Return [X, Y] of the center of cell containing provided text 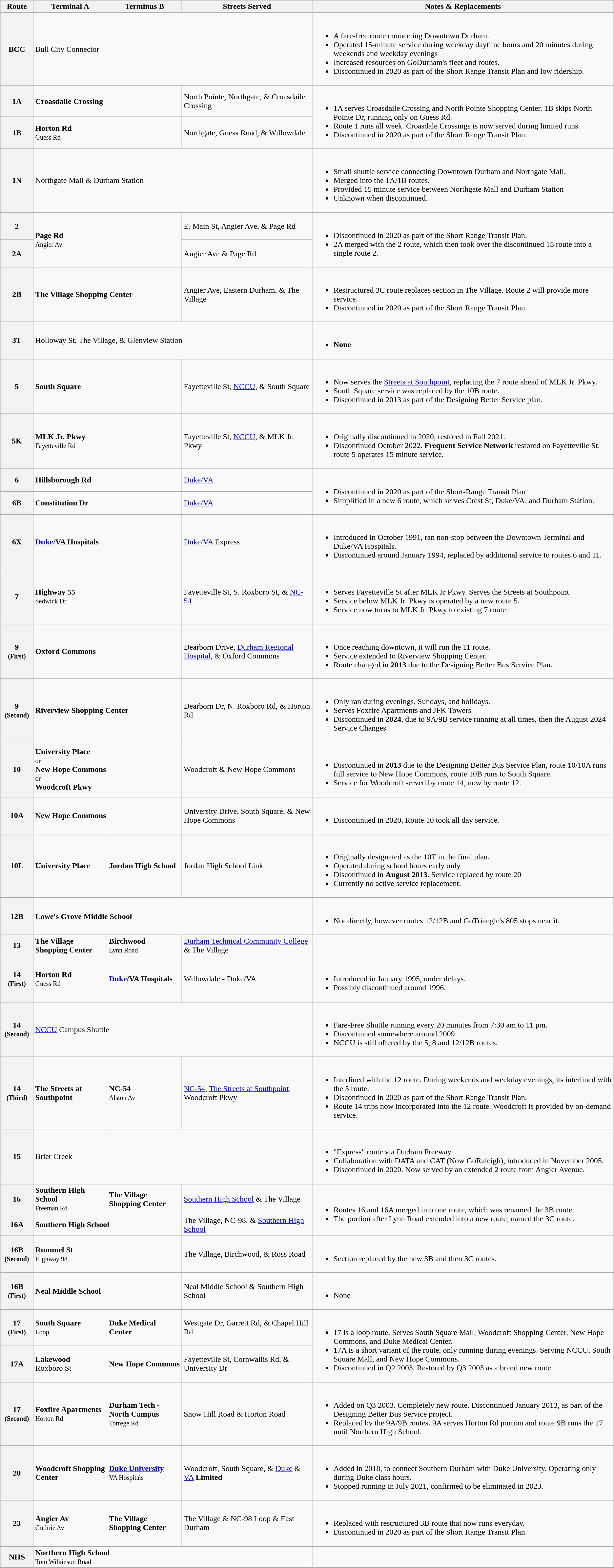
MLK Jr. PkwyFayetteville Rd [108, 441]
Angier Ave & Page Rd [247, 254]
Jordan High School Link [247, 866]
3T [17, 340]
Fayetteville St, S. Roxboro St, & NC-54 [247, 597]
2 [17, 226]
16 [17, 1199]
Terminal A [70, 7]
9(Second) [17, 711]
Northern High SchoolTom Wilkinson Road [173, 1557]
University PlaceorNew Hope CommonsorWoodcroft Pkwy [108, 770]
Fayetteville St, Cornwallis Rd, & University Dr [247, 1364]
Angier Ave, Eastern Durham, & The Village [247, 294]
7 [17, 597]
Not directly, however routes 12/12B and GoTriangle's 805 stops near it. [463, 916]
6B [17, 503]
Snow Hill Road & Horton Road [247, 1414]
16B(First) [17, 1291]
15 [17, 1156]
17 (Second) [17, 1414]
Woodcroft & New Hope Commons [247, 770]
NC-54Alston Av [145, 1093]
12B [17, 916]
1A [17, 101]
Westgate Dr, Garrett Rd, & Chapel Hill Rd [247, 1327]
Page RdAngier Av [108, 240]
23 [17, 1523]
North Pointe, Northgate, & Croasdaile Crossing [247, 101]
Replaced with restructured 3B route that now runs everyday.Discontinued in 2020 as part of the Short Range Transit Plan. [463, 1523]
Woodcroft Shopping Center [70, 1473]
Duke Medical Center [145, 1327]
Lowe's Grove Middle School [173, 916]
Riverview Shopping Center [108, 711]
Jordan High School [145, 866]
Durham Technical Community College & The Village [247, 945]
Northgate Mall & Durham Station [173, 181]
Holloway St, The Village, & Glenview Station [173, 340]
16B(Second) [17, 1254]
Croasdaile Crossing [108, 101]
NC-54, The Streets at Southpoint, Woodcroft Pkwy [247, 1093]
Discontinued in 2020 as part of the Short-Range Transit PlanSimplified in a new 6 route, which serves Crest St, Duke/VA, and Durham Station. [463, 491]
BirchwoodLynn Road [145, 945]
The Village & NC-98 Loop & East Durham [247, 1523]
5K [17, 441]
2B [17, 294]
Oxford Commons [108, 652]
NHS [17, 1557]
BCC [17, 49]
14(Second) [17, 1029]
Northgate, Guess Road, & Willowdale [247, 133]
NCCU Campus Shuttle [173, 1029]
9(First) [17, 652]
Fayetteville St, NCCU, & South Square [247, 386]
E. Main St, Angier Ave, & Page Rd [247, 226]
University Drive, South Square, & New Hope Commons [247, 815]
Rummel StHighway 98 [108, 1254]
14(Third) [17, 1093]
South SquareLoop [70, 1327]
University Place [70, 866]
Bull City Connector [173, 49]
Highway 55Sedwick Dr [108, 597]
Routes 16 and 16A merged into one route, which was renamed the 3B route.The portion after Lynn Road extended into a new route, named the 3C route. [463, 1209]
Discontinued in 2020, Route 10 took all day service. [463, 815]
Duke UniversityVA Hospitals [145, 1473]
1N [17, 181]
6 [17, 480]
1B [17, 133]
14(First) [17, 979]
5 [17, 386]
2A [17, 254]
Introduced in January 1995, under delays.Possibly discontinued around 1996. [463, 979]
South Square [108, 386]
Foxfire ApartmentsHorton Rd [70, 1414]
Brier Creek [173, 1156]
The Village, NC-98, & Southern High School [247, 1225]
6X [17, 541]
The Streets at Southpoint [70, 1093]
17(First) [17, 1327]
Route [17, 7]
13 [17, 945]
Neal Middle School & Southern High School [247, 1291]
Hillsborough Rd [108, 480]
Southern High School & The Village [247, 1199]
Southern High SchoolFreeman Rd [70, 1199]
Duke/VA Express [247, 541]
Durham Tech - North CampusTorrege Rd [145, 1414]
Angier AvGuthrie Av [70, 1523]
10A [17, 815]
Willowdale - Duke/VA [247, 979]
17A [17, 1364]
Notes & Replacements [463, 7]
Fayetteville St, NCCU, & MLK Jr. Pkwy [247, 441]
10L [17, 866]
10 [17, 770]
Dearborn Drive, Durham Regional Hospital, & Oxford Commons [247, 652]
Dearborn Dr, N. Roxboro Rd, & Horton Rd [247, 711]
Southern High School [108, 1225]
20 [17, 1473]
Streets Served [247, 7]
LakewoodRoxboro St [70, 1364]
Terminus B [145, 7]
The Village, Birchwood, & Ross Road [247, 1254]
Section replaced by the new 3B and then 3C routes. [463, 1254]
Woodcroft, South Square, & Duke & VA Limited [247, 1473]
Constitution Dr [108, 503]
16A [17, 1225]
Neal Middle School [108, 1291]
